Scan for the cell matching the given text and deliver its (x, y) coordinate at center. 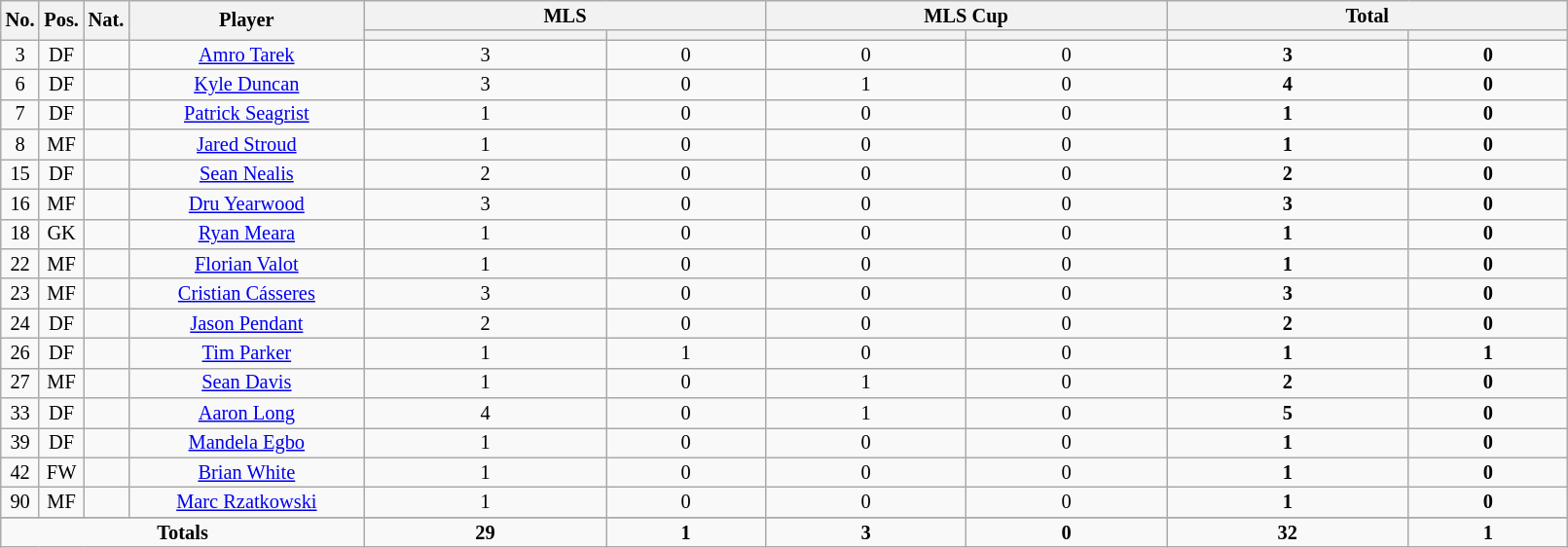
Tim Parker (246, 352)
Cristian Cásseres (246, 294)
Ryan Meara (246, 234)
Nat. (106, 19)
Kyle Duncan (246, 84)
90 (20, 502)
FW (60, 473)
MLS Cup (966, 16)
39 (20, 442)
Pos. (60, 19)
Brian White (246, 473)
GK (60, 234)
7 (20, 115)
26 (20, 352)
23 (20, 294)
Sean Nealis (246, 173)
32 (1288, 531)
Sean Davis (246, 384)
42 (20, 473)
27 (20, 384)
Jason Pendant (246, 323)
Jared Stroud (246, 144)
Total (1367, 16)
No. (20, 19)
8 (20, 144)
33 (20, 413)
Florian Valot (246, 263)
5 (1288, 413)
24 (20, 323)
Mandela Egbo (246, 442)
Patrick Seagrist (246, 115)
MLS (565, 16)
6 (20, 84)
Player (246, 19)
Amro Tarek (246, 55)
15 (20, 173)
18 (20, 234)
22 (20, 263)
Totals (183, 531)
29 (485, 531)
Dru Yearwood (246, 204)
Marc Rzatkowski (246, 502)
Aaron Long (246, 413)
16 (20, 204)
